Return (x, y) of the center of cell containing provided text 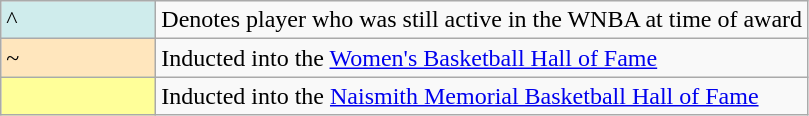
Denotes player who was still active in the WNBA at time of award (482, 20)
~ (78, 58)
^ (78, 20)
Inducted into the Women's Basketball Hall of Fame (482, 58)
Inducted into the Naismith Memorial Basketball Hall of Fame (482, 96)
